Locate the cell with the specified text and output its (x, y) center coordinate. 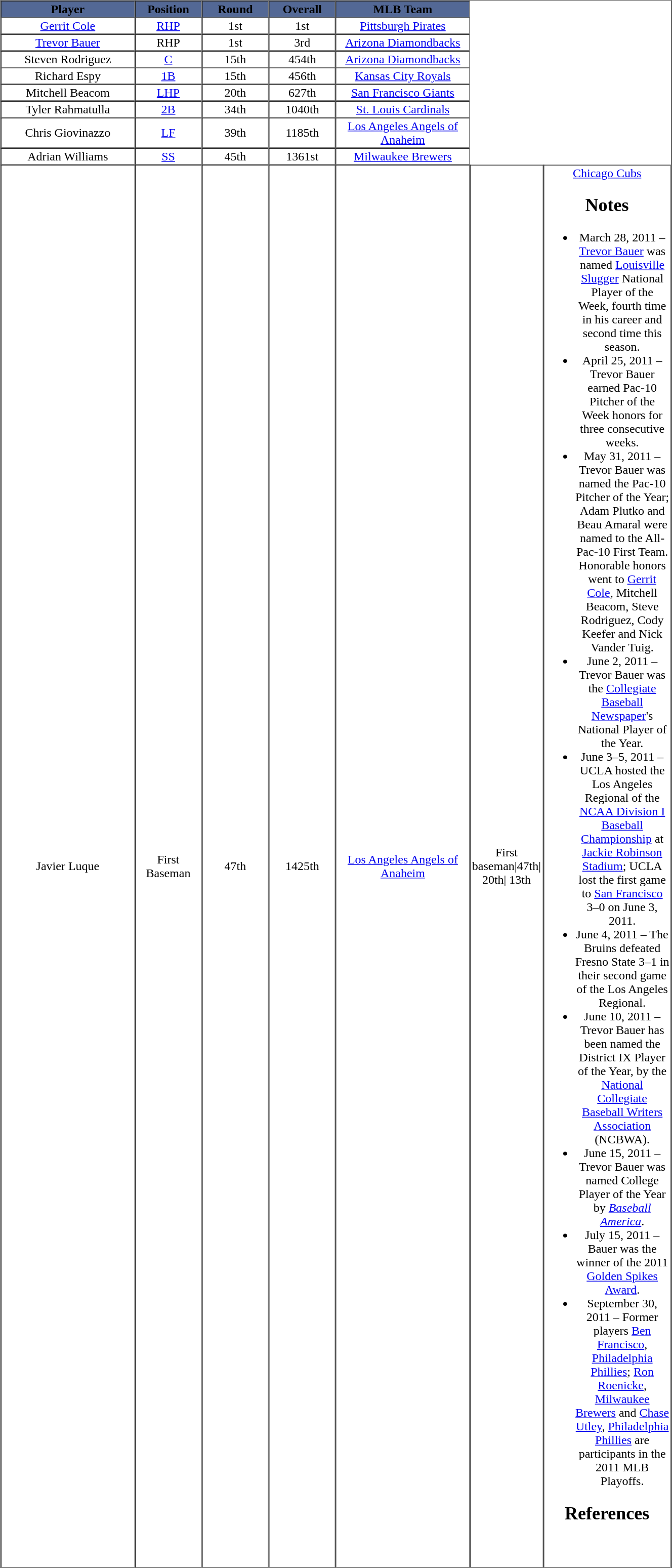
20th (235, 92)
1425th (302, 866)
San Francisco Giants (403, 92)
Gerrit Cole (68, 25)
454th (302, 59)
C (168, 59)
Overall (302, 9)
LF (168, 133)
Position (168, 9)
Player (68, 9)
First Baseman (168, 866)
45th (235, 156)
St. Louis Cardinals (403, 109)
Steven Rodriguez (68, 59)
47th (235, 866)
Kansas City Royals (403, 76)
Adrian Williams (68, 156)
Trevor Bauer (68, 43)
Pittsburgh Pirates (403, 25)
Javier Luque (68, 866)
First baseman|47th| 20th| 13th (506, 866)
Richard Espy (68, 76)
2B (168, 109)
34th (235, 109)
1040th (302, 109)
MLB Team (403, 9)
39th (235, 133)
LHP (168, 92)
3rd (302, 43)
1361st (302, 156)
1B (168, 76)
456th (302, 76)
Chris Giovinazzo (68, 133)
Round (235, 9)
Tyler Rahmatulla (68, 109)
1185th (302, 133)
627th (302, 92)
SS (168, 156)
Milwaukee Brewers (403, 156)
Mitchell Beacom (68, 92)
